Determine the (X, Y) coordinate at the center of the cell enclosing the given text.  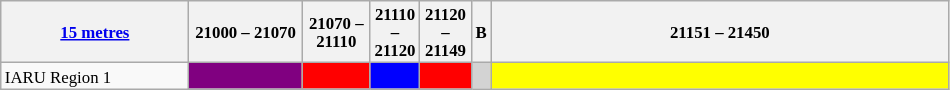
21070 – 21110 (336, 32)
21000 – 21070 (246, 32)
21151 – 21450 (720, 32)
IARU Region 1 (95, 76)
B (480, 32)
21120 – 21149 (446, 32)
15 metres (95, 32)
21110 – 21120 (394, 32)
